From the cell containing the given text, extract its center point as [X, Y] coordinate. 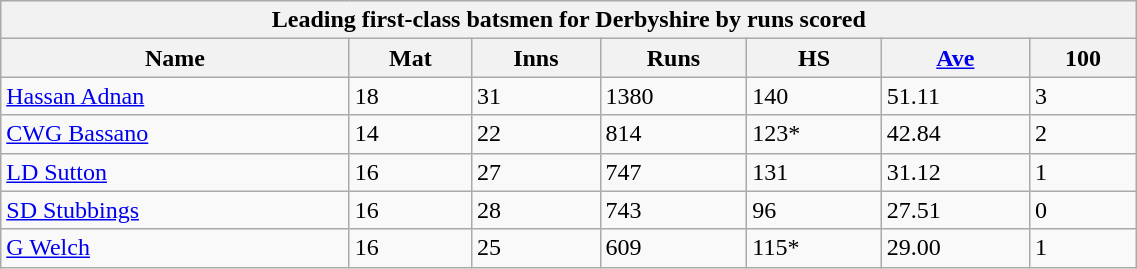
51.11 [955, 96]
22 [536, 134]
747 [674, 172]
27.51 [955, 210]
2 [1082, 134]
Inns [536, 58]
27 [536, 172]
123* [814, 134]
G Welch [176, 248]
1380 [674, 96]
25 [536, 248]
96 [814, 210]
31.12 [955, 172]
0 [1082, 210]
Hassan Adnan [176, 96]
CWG Bassano [176, 134]
29.00 [955, 248]
609 [674, 248]
Runs [674, 58]
Name [176, 58]
115* [814, 248]
140 [814, 96]
100 [1082, 58]
42.84 [955, 134]
Ave [955, 58]
18 [410, 96]
28 [536, 210]
LD Sutton [176, 172]
743 [674, 210]
814 [674, 134]
Leading first-class batsmen for Derbyshire by runs scored [569, 20]
HS [814, 58]
14 [410, 134]
SD Stubbings [176, 210]
131 [814, 172]
3 [1082, 96]
31 [536, 96]
Mat [410, 58]
